Identify which cell holds the provided text, then report its (X, Y) central coordinate. 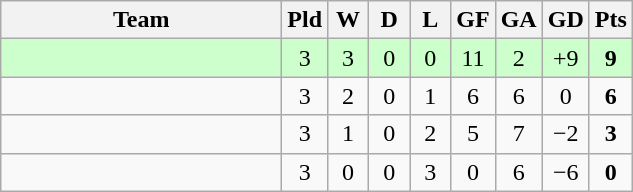
Team (142, 20)
−6 (566, 172)
Pts (610, 20)
L (430, 20)
W (348, 20)
5 (473, 134)
D (390, 20)
11 (473, 58)
GA (518, 20)
Pld (305, 20)
−2 (566, 134)
+9 (566, 58)
GD (566, 20)
7 (518, 134)
9 (610, 58)
GF (473, 20)
